Identify which cell holds the provided text, then report its (X, Y) central coordinate. 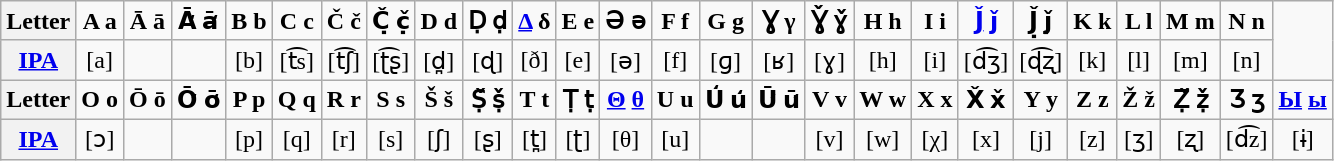
[z] (1092, 139)
Ḍ ḍ (488, 21)
B b (249, 21)
S s (390, 100)
Ʒ ʒ (1246, 100)
X̌ x̌ (986, 100)
[ʈ͡ʂ] (390, 60)
V v (830, 100)
[ɖ͡ʐ] (1041, 60)
Č č (344, 21)
N n (1246, 21)
Ū̒ ū̒ (778, 100)
Z z (1092, 100)
Q q (296, 100)
W w (883, 100)
[χ] (935, 139)
[a] (100, 60)
[i] (935, 60)
O o (100, 100)
Ō ō (148, 100)
[f] (675, 60)
Ā̒ ā̒ (198, 21)
G g (726, 21)
M m (1191, 21)
[q] (296, 139)
H h (883, 21)
Ẓ̌ ẓ̌ (1191, 100)
[b] (249, 60)
A a (100, 21)
[m] (1191, 60)
[n] (1246, 60)
[ɖ] (488, 60)
R r (344, 100)
D d (439, 21)
Š š (439, 100)
[ʐ] (1191, 139)
[ʒ] (1139, 139)
[ð] (534, 60)
Č̣ č̣ (390, 21)
[ʃ] (439, 139)
[s] (390, 139)
[e] (578, 60)
P p (249, 100)
[t͡ʃ] (344, 60)
K k (1092, 21)
[t͡s] (296, 60)
Ə ə (626, 21)
[h] (883, 60)
[w] (883, 139)
Ɣ γ (778, 21)
[x] (986, 139)
J̣̌ ǰ̣ (1041, 21)
L l (1139, 21)
Ɣ̌ ɣ̌ (830, 21)
[d̪] (439, 60)
F f (675, 21)
Ы ы (1302, 100)
J̌ ǰ (986, 21)
[j] (1041, 139)
Δ δ (534, 21)
U u (675, 100)
Ō̒ ō̒ (198, 100)
Y y (1041, 100)
E e (578, 21)
[v] (830, 139)
[ʈ] (578, 139)
[r] (344, 139)
[d͡z] (1246, 139)
[ʂ] (488, 139)
[ɣ] (830, 60)
[ɨ] (1302, 139)
[ɡ] (726, 60)
U̒ u̒ (726, 100)
[d͡ʒ] (986, 60)
[ɔ] (100, 139)
[l] (1139, 60)
I i (935, 21)
Ṭ ṭ (578, 100)
[k] (1092, 60)
T t (534, 100)
Ā ā (148, 21)
[u] (675, 139)
C c (296, 21)
Θ θ (626, 100)
Ž ž (1139, 100)
X x (935, 100)
[p] (249, 139)
[t̪] (534, 139)
[ʁ] (778, 60)
[θ] (626, 139)
Ṣ̌ ṣ̌ (488, 100)
[ə] (626, 60)
